For the text-containing cell, return its midpoint in (x, y) coordinate format. 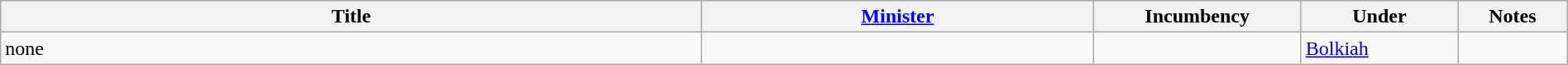
Notes (1513, 17)
Incumbency (1198, 17)
none (351, 48)
Title (351, 17)
Bolkiah (1379, 48)
Minister (898, 17)
Under (1379, 17)
